Locate the cell with the specified text and output its (x, y) center coordinate. 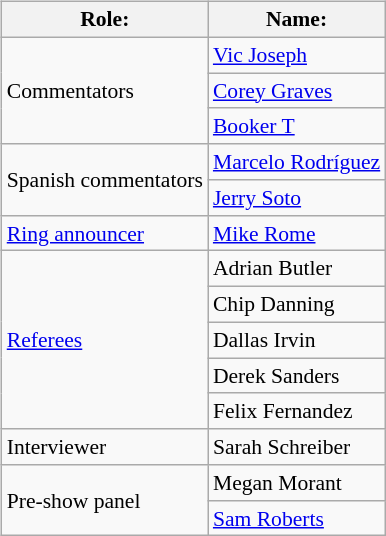
Chip Danning (296, 305)
Derek Sanders (296, 376)
Interviewer (105, 447)
Commentators (105, 90)
Mike Rome (296, 233)
Name: (296, 20)
Dallas Irvin (296, 340)
Corey Graves (296, 91)
Felix Fernandez (296, 411)
Ring announcer (105, 233)
Booker T (296, 126)
Adrian Butler (296, 269)
Spanish commentators (105, 180)
Sam Roberts (296, 518)
Vic Joseph (296, 55)
Referees (105, 340)
Role: (105, 20)
Sarah Schreiber (296, 447)
Megan Morant (296, 483)
Pre-show panel (105, 500)
Jerry Soto (296, 198)
Marcelo Rodríguez (296, 162)
